For the text-containing cell, return its midpoint in (x, y) coordinate format. 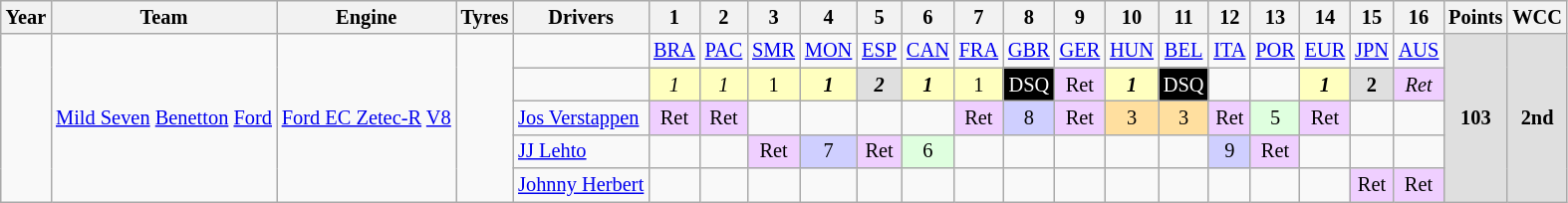
Johnny Herbert (581, 185)
FRA (978, 51)
WCC (1537, 17)
Points (1475, 17)
JPN (1372, 51)
Drivers (581, 17)
Jos Verstappen (581, 117)
Mild Seven Benetton Ford (163, 117)
16 (1419, 17)
POR (1275, 51)
15 (1372, 17)
EUR (1325, 51)
ITA (1229, 51)
HUN (1132, 51)
CAN (928, 51)
MON (829, 51)
Year (26, 17)
AUS (1419, 51)
Team (163, 17)
JJ Lehto (581, 151)
Engine (367, 17)
12 (1229, 17)
13 (1275, 17)
14 (1325, 17)
4 (829, 17)
2nd (1537, 117)
103 (1475, 117)
Tyres (485, 17)
ESP (879, 51)
PAC (723, 51)
GBR (1029, 51)
10 (1132, 17)
BRA (674, 51)
BEL (1183, 51)
SMR (773, 51)
Ford EC Zetec-R V8 (367, 117)
GER (1080, 51)
11 (1183, 17)
